Output the (X, Y) coordinate of the center of the cell containing the given text.  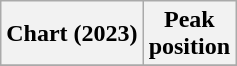
Peakposition (189, 34)
Chart (2023) (72, 34)
